Search for the cell housing the specified text and yield its [X, Y] center coordinate. 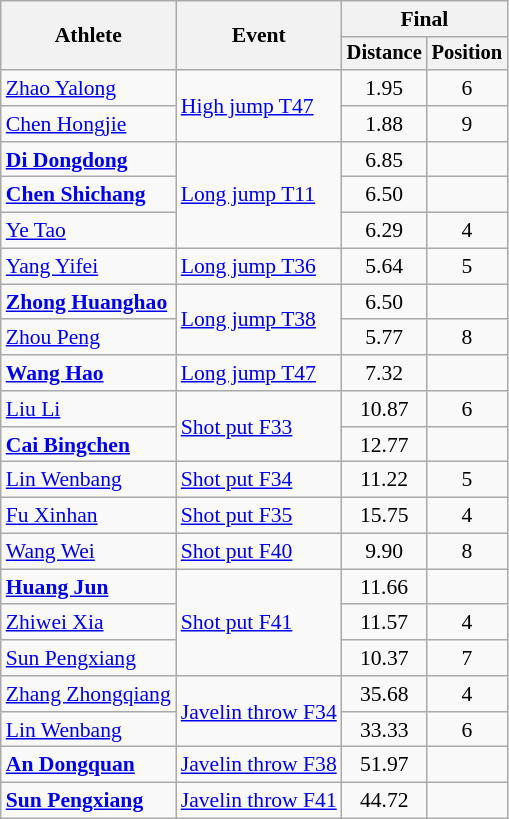
Final [424, 19]
Zhong Huanghao [88, 302]
7 [467, 658]
Javelin throw F38 [259, 765]
Long jump T47 [259, 373]
7.32 [384, 373]
1.88 [384, 124]
Shot put F35 [259, 516]
5.64 [384, 267]
Javelin throw F41 [259, 801]
Javelin throw F34 [259, 712]
Shot put F33 [259, 426]
35.68 [384, 694]
Yang Yifei [88, 267]
Huang Jun [88, 587]
Position [467, 54]
10.87 [384, 409]
6.29 [384, 231]
9 [467, 124]
11.57 [384, 623]
Cai Bingchen [88, 445]
11.66 [384, 587]
44.72 [384, 801]
Liu Li [88, 409]
Wang Hao [88, 373]
Athlete [88, 36]
11.22 [384, 480]
Chen Hongjie [88, 124]
Fu Xinhan [88, 516]
Di Dongdong [88, 160]
Zhou Peng [88, 338]
Shot put F34 [259, 480]
Long jump T38 [259, 320]
Ye Tao [88, 231]
Long jump T11 [259, 196]
Shot put F40 [259, 552]
Long jump T36 [259, 267]
51.97 [384, 765]
12.77 [384, 445]
9.90 [384, 552]
Zhao Yalong [88, 88]
5.77 [384, 338]
Shot put F41 [259, 622]
6.85 [384, 160]
10.37 [384, 658]
Wang Wei [88, 552]
Zhang Zhongqiang [88, 694]
An Dongquan [88, 765]
Event [259, 36]
Chen Shichang [88, 195]
1.95 [384, 88]
15.75 [384, 516]
High jump T47 [259, 106]
Zhiwei Xia [88, 623]
33.33 [384, 730]
Distance [384, 54]
